Output the (X, Y) coordinate of the center of the cell containing the given text.  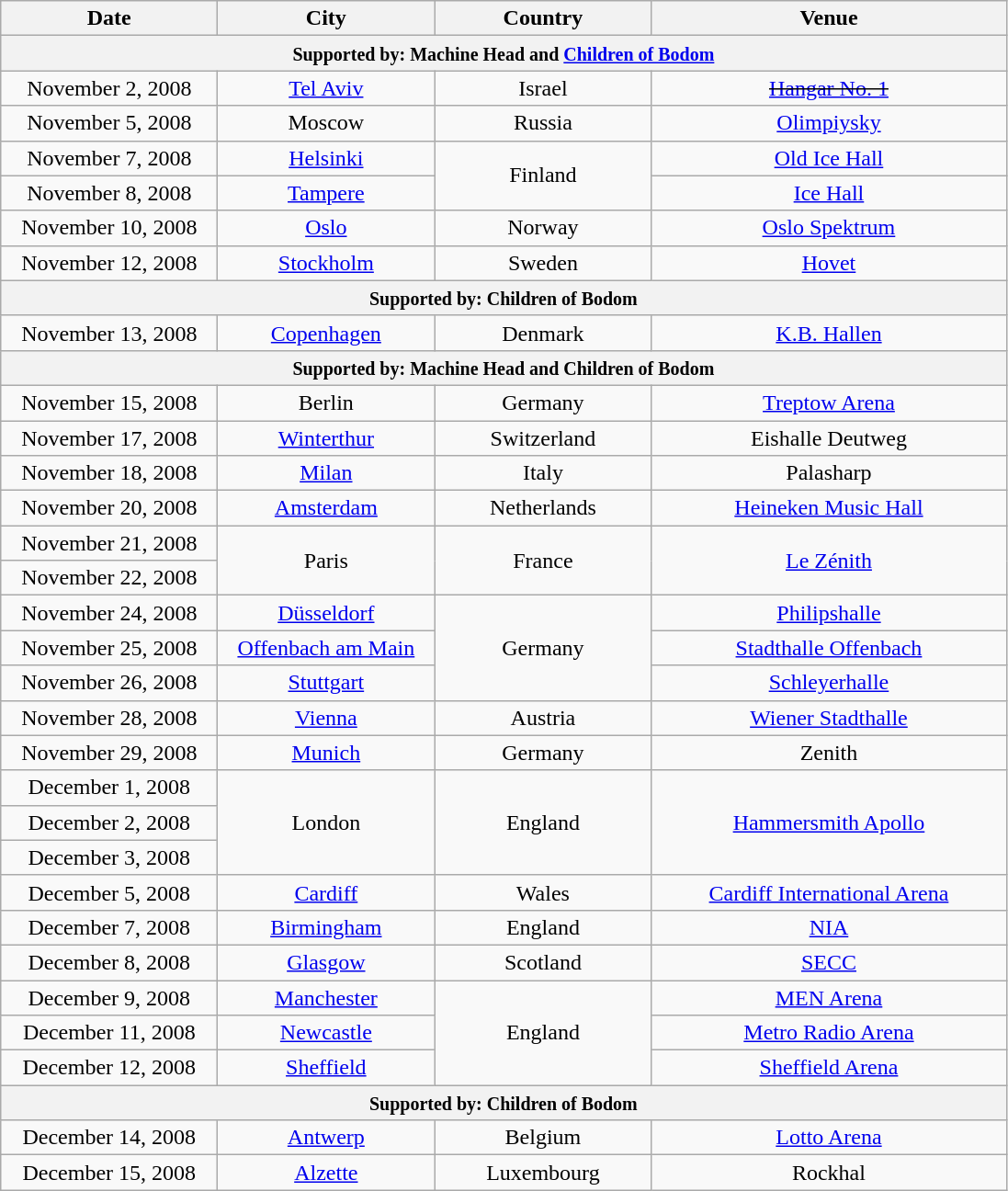
Cardiff (326, 892)
December 15, 2008 (109, 1173)
December 8, 2008 (109, 962)
Sweden (543, 263)
Hangar No. 1 (829, 88)
Copenhagen (326, 333)
MEN Arena (829, 997)
City (326, 18)
Oslo Spektrum (829, 228)
December 5, 2008 (109, 892)
November 5, 2008 (109, 123)
Sheffield (326, 1068)
November 7, 2008 (109, 158)
Eishalle Deutweg (829, 438)
Rockhal (829, 1173)
November 18, 2008 (109, 473)
Russia (543, 123)
Netherlands (543, 508)
Heineken Music Hall (829, 508)
Zenith (829, 753)
November 26, 2008 (109, 683)
December 14, 2008 (109, 1138)
December 12, 2008 (109, 1068)
December 1, 2008 (109, 788)
November 21, 2008 (109, 543)
November 8, 2008 (109, 193)
Milan (326, 473)
Moscow (326, 123)
November 17, 2008 (109, 438)
November 12, 2008 (109, 263)
Stadthalle Offenbach (829, 648)
Switzerland (543, 438)
Berlin (326, 403)
Manchester (326, 997)
Düsseldorf (326, 613)
Offenbach am Main (326, 648)
Scotland (543, 962)
Vienna (326, 718)
Wales (543, 892)
November 28, 2008 (109, 718)
Sheffield Arena (829, 1068)
December 2, 2008 (109, 822)
Tampere (326, 193)
November 20, 2008 (109, 508)
Palasharp (829, 473)
November 2, 2008 (109, 88)
Newcastle (326, 1033)
November 24, 2008 (109, 613)
Olimpiysky (829, 123)
Birmingham (326, 927)
December 9, 2008 (109, 997)
Stuttgart (326, 683)
November 29, 2008 (109, 753)
Finland (543, 176)
Schleyerhalle (829, 683)
K.B. Hallen (829, 333)
Paris (326, 561)
Antwerp (326, 1138)
Cardiff International Arena (829, 892)
Glasgow (326, 962)
November 13, 2008 (109, 333)
Amsterdam (326, 508)
November 15, 2008 (109, 403)
Ice Hall (829, 193)
Old Ice Hall (829, 158)
Date (109, 18)
Denmark (543, 333)
Treptow Arena (829, 403)
Norway (543, 228)
December 7, 2008 (109, 927)
Lotto Arena (829, 1138)
Tel Aviv (326, 88)
Israel (543, 88)
NIA (829, 927)
SECC (829, 962)
Stockholm (326, 263)
December 11, 2008 (109, 1033)
Helsinki (326, 158)
London (326, 822)
Belgium (543, 1138)
Venue (829, 18)
Italy (543, 473)
Oslo (326, 228)
Alzette (326, 1173)
Wiener Stadthalle (829, 718)
Austria (543, 718)
Luxembourg (543, 1173)
Country (543, 18)
December 3, 2008 (109, 857)
Hovet (829, 263)
Hammersmith Apollo (829, 822)
Le Zénith (829, 561)
Winterthur (326, 438)
Philipshalle (829, 613)
France (543, 561)
November 22, 2008 (109, 578)
November 25, 2008 (109, 648)
Munich (326, 753)
November 10, 2008 (109, 228)
Metro Radio Arena (829, 1033)
